Extract the (x, y) coordinate from the center of the cell holding the provided text.  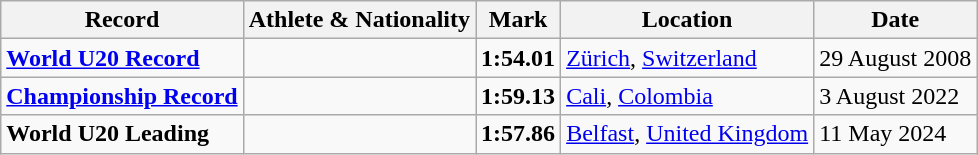
Cali, Colombia (688, 96)
Zürich, Switzerland (688, 58)
Championship Record (122, 96)
Date (896, 20)
Location (688, 20)
29 August 2008 (896, 58)
Mark (518, 20)
World U20 Record (122, 58)
World U20 Leading (122, 134)
1:57.86 (518, 134)
Record (122, 20)
3 August 2022 (896, 96)
Belfast, United Kingdom (688, 134)
11 May 2024 (896, 134)
Athlete & Nationality (359, 20)
1:59.13 (518, 96)
1:54.01 (518, 58)
